Pinpoint the cell where the given text exists, returning its [X, Y] midpoint coordinate. 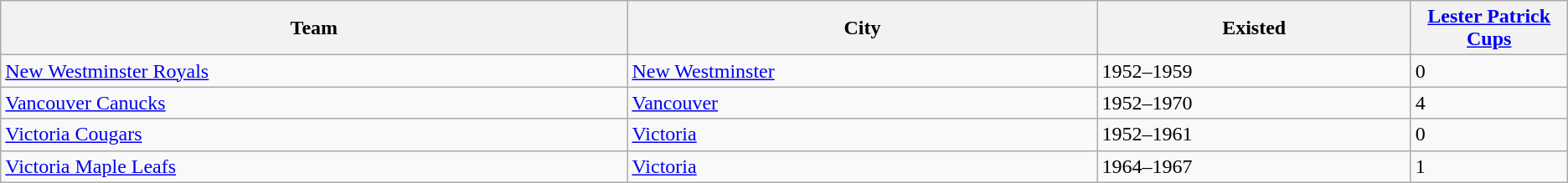
1952–1970 [1254, 103]
New Westminster [863, 71]
Team [314, 28]
Victoria Maple Leafs [314, 166]
4 [1489, 103]
1 [1489, 166]
Lester Patrick Cups [1489, 28]
1952–1961 [1254, 135]
Vancouver [863, 103]
Victoria Cougars [314, 135]
Existed [1254, 28]
New Westminster Royals [314, 71]
City [863, 28]
1952–1959 [1254, 71]
1964–1967 [1254, 166]
Vancouver Canucks [314, 103]
